From the cell containing the given text, extract its center point as (X, Y) coordinate. 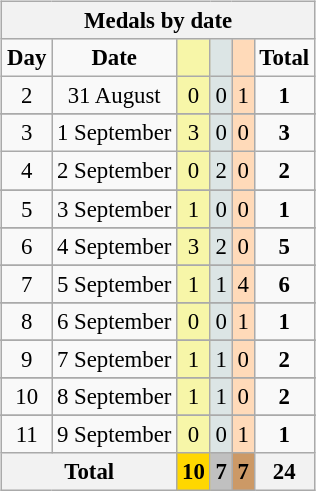
6 September (114, 321)
11 (27, 434)
9 September (114, 434)
8 September (114, 396)
24 (284, 472)
Date (114, 58)
1 September (114, 133)
5 September (114, 284)
7 September (114, 359)
Day (27, 58)
31 August (114, 96)
8 (27, 321)
Medals by date (158, 21)
9 (27, 359)
3 September (114, 209)
2 September (114, 171)
4 September (114, 246)
